Identify which cell holds the provided text, then report its [X, Y] central coordinate. 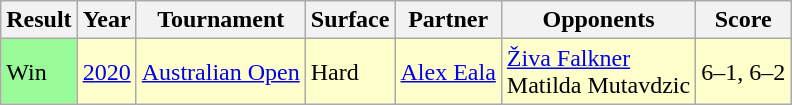
Surface [350, 20]
6–1, 6–2 [744, 72]
Partner [448, 20]
Alex Eala [448, 72]
Živa Falkner Matilda Mutavdzic [598, 72]
Score [744, 20]
Hard [350, 72]
2020 [106, 72]
Result [39, 20]
Opponents [598, 20]
Year [106, 20]
Australian Open [220, 72]
Tournament [220, 20]
Win [39, 72]
